Provide the [X, Y] coordinate of the cell's center where the given text is located.  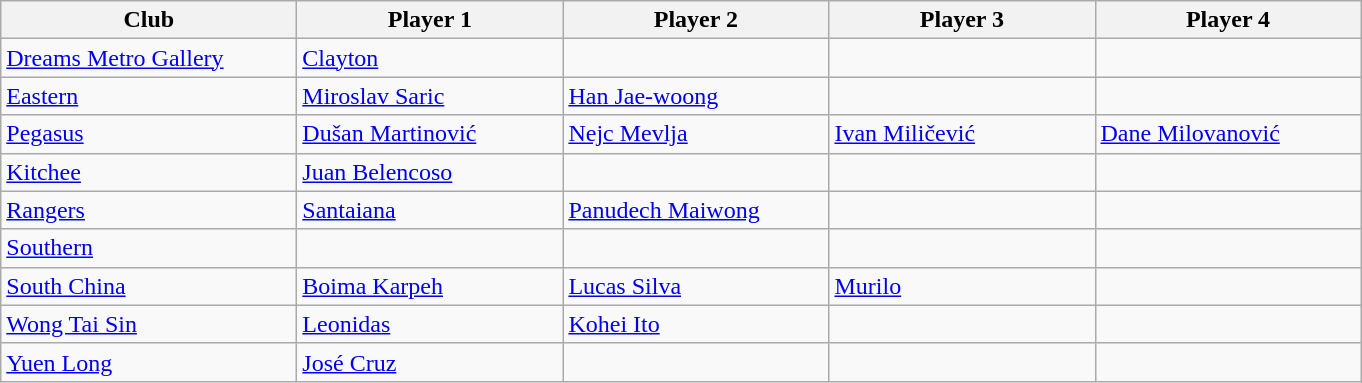
Player 3 [962, 20]
Kohei Ito [696, 324]
José Cruz [430, 362]
Nejc Mevlja [696, 134]
Eastern [149, 96]
Kitchee [149, 172]
Panudech Maiwong [696, 210]
Boima Karpeh [430, 286]
South China [149, 286]
Ivan Miličević [962, 134]
Player 1 [430, 20]
Southern [149, 248]
Yuen Long [149, 362]
Wong Tai Sin [149, 324]
Murilo [962, 286]
Player 2 [696, 20]
Han Jae-woong [696, 96]
Dušan Martinović [430, 134]
Miroslav Saric [430, 96]
Santaiana [430, 210]
Dreams Metro Gallery [149, 58]
Rangers [149, 210]
Player 4 [1228, 20]
Dane Milovanović [1228, 134]
Juan Belencoso [430, 172]
Club [149, 20]
Pegasus [149, 134]
Clayton [430, 58]
Leonidas [430, 324]
Lucas Silva [696, 286]
